Output the [x, y] coordinate of the center of the cell containing the given text.  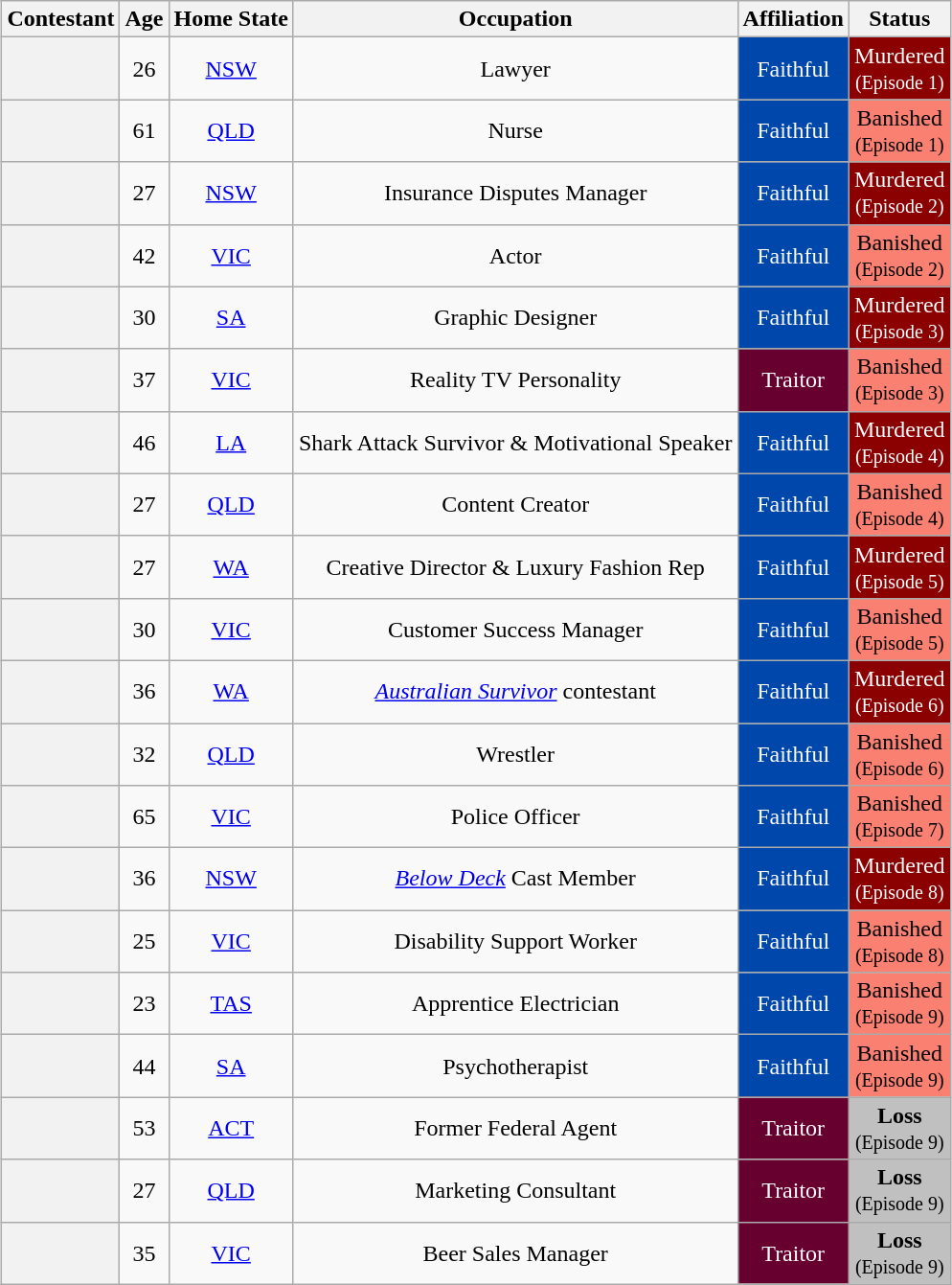
61 [144, 130]
Affiliation [793, 19]
Banished(Episode 5) [899, 629]
Banished(Episode 1) [899, 130]
Banished(Episode 6) [899, 753]
Police Officer [515, 816]
Murdered(Episode 4) [899, 443]
Former Federal Agent [515, 1129]
Psychotherapist [515, 1066]
Occupation [515, 19]
42 [144, 255]
Reality TV Personality [515, 379]
Disability Support Worker [515, 941]
Australian Survivor contestant [515, 692]
53 [144, 1129]
26 [144, 69]
Lawyer [515, 69]
Beer Sales Manager [515, 1253]
Age [144, 19]
Banished(Episode 4) [899, 504]
Actor [515, 255]
23 [144, 1004]
Banished(Episode 8) [899, 941]
Content Creator [515, 504]
Wrestler [515, 753]
Status [899, 19]
32 [144, 753]
Customer Success Manager [515, 629]
Marketing Consultant [515, 1190]
Banished(Episode 3) [899, 379]
Murdered(Episode 1) [899, 69]
Creative Director & Luxury Fashion Rep [515, 567]
Murdered(Episode 8) [899, 880]
Murdered(Episode 2) [899, 194]
65 [144, 816]
35 [144, 1253]
37 [144, 379]
Below Deck Cast Member [515, 880]
Home State [231, 19]
25 [144, 941]
Insurance Disputes Manager [515, 194]
Shark Attack Survivor & Motivational Speaker [515, 443]
Banished(Episode 2) [899, 255]
Murdered(Episode 3) [899, 318]
Murdered(Episode 6) [899, 692]
Nurse [515, 130]
44 [144, 1066]
ACT [231, 1129]
46 [144, 443]
Graphic Designer [515, 318]
TAS [231, 1004]
Banished(Episode 7) [899, 816]
Apprentice Electrician [515, 1004]
LA [231, 443]
Murdered(Episode 5) [899, 567]
Contestant [61, 19]
